From the cell containing the given text, extract its center point as [X, Y] coordinate. 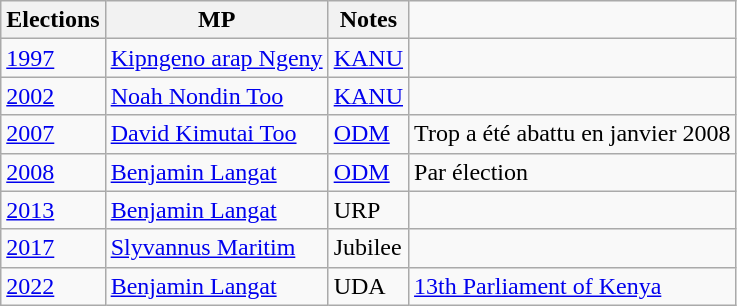
Notes [368, 20]
Jubilee [368, 248]
Trop a été abattu en janvier 2008 [572, 134]
1997 [53, 58]
Elections [53, 20]
Kipngeno arap Ngeny [216, 58]
2002 [53, 96]
URP [368, 210]
MP [216, 20]
Noah Nondin Too [216, 96]
Slyvannus Maritim [216, 248]
Par élection [572, 172]
2008 [53, 172]
2017 [53, 248]
2007 [53, 134]
UDA [368, 286]
13th Parliament of Kenya [572, 286]
2022 [53, 286]
2013 [53, 210]
David Kimutai Too [216, 134]
